Determine the [X, Y] coordinate at the center of the cell enclosing the given text.  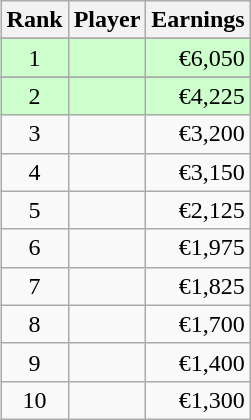
Rank [34, 20]
€1,975 [198, 248]
6 [34, 248]
€3,200 [198, 134]
1 [34, 58]
3 [34, 134]
Earnings [198, 20]
7 [34, 286]
Player [107, 20]
4 [34, 172]
€1,400 [198, 362]
€2,125 [198, 210]
10 [34, 400]
€1,700 [198, 324]
€4,225 [198, 96]
5 [34, 210]
€1,300 [198, 400]
€6,050 [198, 58]
€1,825 [198, 286]
€3,150 [198, 172]
2 [34, 96]
9 [34, 362]
8 [34, 324]
